Search for the cell housing the specified text and yield its (x, y) center coordinate. 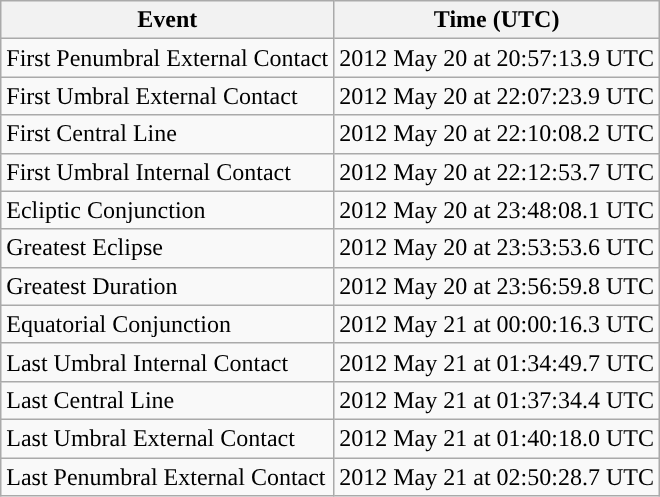
2012 May 21 at 02:50:28.7 UTC (497, 477)
Time (UTC) (497, 20)
Ecliptic Conjunction (168, 210)
Last Umbral Internal Contact (168, 362)
2012 May 20 at 23:48:08.1 UTC (497, 210)
2012 May 20 at 23:53:53.6 UTC (497, 248)
First Central Line (168, 134)
Greatest Duration (168, 286)
First Umbral Internal Contact (168, 172)
First Penumbral External Contact (168, 58)
Equatorial Conjunction (168, 324)
Last Umbral External Contact (168, 438)
Last Central Line (168, 400)
Event (168, 20)
2012 May 20 at 22:12:53.7 UTC (497, 172)
2012 May 20 at 22:10:08.2 UTC (497, 134)
Greatest Eclipse (168, 248)
2012 May 21 at 00:00:16.3 UTC (497, 324)
2012 May 20 at 22:07:23.9 UTC (497, 96)
2012 May 21 at 01:34:49.7 UTC (497, 362)
2012 May 20 at 20:57:13.9 UTC (497, 58)
2012 May 20 at 23:56:59.8 UTC (497, 286)
First Umbral External Contact (168, 96)
Last Penumbral External Contact (168, 477)
2012 May 21 at 01:37:34.4 UTC (497, 400)
2012 May 21 at 01:40:18.0 UTC (497, 438)
